Return the [x, y] coordinate for the center point of the cell that contains the specified text.  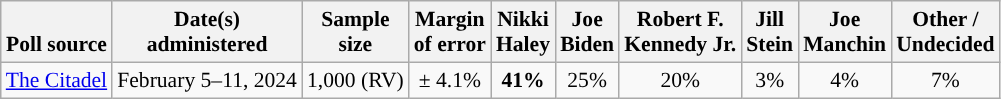
NikkiHaley [523, 32]
4% [844, 80]
Marginof error [450, 32]
JoeManchin [844, 32]
± 4.1% [450, 80]
20% [680, 80]
Other /Undecided [945, 32]
7% [945, 80]
February 5–11, 2024 [207, 80]
Poll source [56, 32]
JillStein [770, 32]
3% [770, 80]
1,000 (RV) [356, 80]
25% [587, 80]
The Citadel [56, 80]
Date(s)administered [207, 32]
41% [523, 80]
Samplesize [356, 32]
JoeBiden [587, 32]
Robert F.Kennedy Jr. [680, 32]
